Identify which cell holds the provided text, then report its (X, Y) central coordinate. 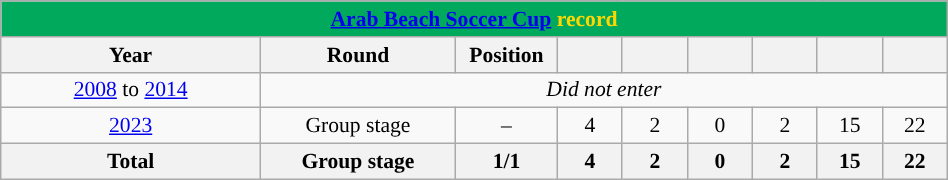
Arab Beach Soccer Cup record (474, 19)
2023 (131, 126)
Did not enter (604, 90)
Position (506, 55)
2008 to 2014 (131, 90)
1/1 (506, 162)
Total (131, 162)
– (506, 126)
Round (358, 55)
Year (131, 55)
